Identify which cell holds the provided text, then report its (x, y) central coordinate. 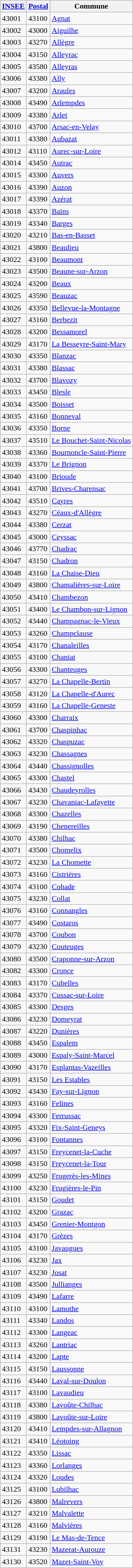
Cussac-sur-Loire (91, 995)
Le Bouchet-Saint-Nicolas (91, 440)
Costaros (91, 923)
43080 (13, 959)
43036 (13, 428)
Chomelix (91, 850)
43052 (13, 621)
Arsac-en-Velay (91, 127)
43051 (13, 609)
Langeac (91, 1333)
43040 (13, 476)
Fix-Saint-Geneys (91, 1128)
43101 (13, 1200)
43129 (13, 1538)
43038 (13, 452)
Chenereilles (91, 826)
Collat (91, 898)
Berbezit (91, 320)
43001 (13, 18)
Connangles (91, 910)
Craponne-sur-Arzon (91, 959)
43580 (38, 67)
43022 (13, 259)
Lamothe (91, 1309)
Lempdes-sur-Allagnon (91, 1429)
43032 (13, 380)
43060 (13, 717)
Bournoncle-Saint-Pierre (91, 452)
Chamalières-sur-Loire (91, 585)
43016 (13, 187)
43064 (13, 766)
43063 (13, 754)
Cerzat (91, 525)
Champagnac-le-Vieux (91, 621)
43072 (13, 862)
Blassac (91, 368)
43046 (13, 549)
43126 (13, 1501)
43061 (13, 730)
43010 (13, 127)
Chadron (91, 561)
43006 (13, 79)
Bas-en-Basset (91, 235)
Laval-sur-Doulon (91, 1381)
43106 (13, 1260)
Auvers (91, 175)
Allègre (91, 42)
43050 (13, 597)
Bains (91, 211)
Blavozy (91, 380)
43075 (13, 898)
43014 (13, 163)
43095 (13, 1128)
43084 (13, 995)
La Chapelle-Geneste (91, 705)
Lissac (91, 1453)
43074 (13, 886)
Arlempdes (91, 103)
43009 (13, 115)
43069 (13, 826)
Arlet (91, 115)
43119 (13, 1417)
Bonneval (91, 416)
43092 (13, 1091)
43002 (13, 30)
Chaniat (91, 657)
43117 (13, 1393)
Freycenet-la-Tour (91, 1164)
43056 (13, 669)
43035 (13, 416)
Alleyras (91, 67)
Grèzes (91, 1236)
43053 (13, 633)
43034 (13, 404)
43021 (13, 247)
Malvalette (91, 1514)
43079 (13, 947)
43017 (13, 199)
43020 (13, 235)
43111 (13, 1321)
43098 (13, 1164)
43124 (13, 1477)
43059 (13, 705)
43018 (13, 211)
43011 (13, 139)
Le Mas-de-Tence (91, 1538)
Esplantas-Vazeilles (91, 1067)
43078 (13, 935)
Chazelles (91, 814)
43037 (13, 440)
Mazerat-Aurouze (91, 1550)
43070 (13, 838)
Céaux-d'Allègre (91, 513)
43105 (13, 1248)
43068 (13, 814)
43055 (13, 657)
Chaspinhac (91, 730)
43093 (13, 1103)
Grenier-Montgon (91, 1224)
Beaune-sur-Arzon (91, 271)
Loudes (91, 1477)
Cohade (91, 886)
43030 (13, 356)
Laussonne (91, 1369)
Desges (91, 1007)
43099 (13, 1176)
Les Estables (91, 1079)
43130 (13, 1562)
Champclause (91, 633)
43123 (13, 1465)
Bellevue-la-Montagne (91, 308)
43029 (13, 344)
43089 (13, 1055)
Cubelles (91, 983)
43048 (13, 573)
43045 (13, 537)
Lavoûte-sur-Loire (91, 1417)
43065 (13, 778)
Domeyrat (91, 1019)
43057 (13, 681)
Léotoing (91, 1441)
43083 (13, 983)
Agnat (91, 18)
43027 (13, 320)
Cronce (91, 971)
Goudet (91, 1200)
43005 (13, 67)
43071 (13, 850)
43090 (13, 1067)
43033 (13, 392)
43116 (13, 1381)
43076 (13, 910)
43015 (13, 175)
Brives-Charensac (91, 488)
Chavaniac-Lafayette (91, 802)
Ferrussac (91, 1115)
Chaudeyrolles (91, 790)
43104 (13, 1236)
43770 (38, 549)
43118 (13, 1405)
43122 (13, 1453)
43125 (13, 1489)
Cistrières (91, 874)
Mazet-Saint-Voy (91, 1562)
Josat (91, 1272)
Malvières (91, 1526)
Blesle (91, 392)
43031 (13, 368)
43042 (13, 500)
43025 (13, 296)
43097 (13, 1152)
43023 (13, 271)
Beaumont (91, 259)
Javaugues (91, 1248)
Lafarre (91, 1296)
Dunières (91, 1031)
Azérat (91, 199)
Espalem (91, 1043)
Chanteuges (91, 669)
Barges (91, 223)
43109 (13, 1296)
43004 (13, 54)
43007 (13, 91)
La Chomette (91, 862)
Chadrac (91, 549)
Jullianges (91, 1284)
43041 (13, 488)
Chilhac (91, 838)
Aiguilhe (91, 30)
Chaspuzac (91, 742)
43049 (13, 585)
Lavoûte-Chilhac (91, 1405)
43026 (13, 308)
43003 (13, 42)
43115 (13, 1369)
43087 (13, 1031)
43103 (13, 1224)
43102 (13, 1212)
43400 (38, 609)
Le Chambon-sur-Lignon (91, 609)
43024 (13, 284)
Boisset (91, 404)
Jax (91, 1260)
43047 (13, 561)
43108 (13, 1284)
43066 (13, 790)
La Besseyre-Saint-Mary (91, 344)
43019 (13, 223)
43039 (13, 464)
43012 (13, 151)
INSEE (13, 6)
La Chapelle-Bertin (91, 681)
Grazac (91, 1212)
43250 (38, 1176)
43067 (13, 802)
Alleyrac (91, 54)
43107 (13, 1272)
Felines (91, 1103)
Fontannes (91, 1140)
43082 (13, 971)
43077 (13, 923)
43113 (13, 1345)
Beauzac (91, 296)
Cayres (91, 500)
43086 (13, 1019)
Chambezon (91, 597)
Chassignolles (91, 766)
Freycenet-la-Cuche (91, 1152)
43062 (13, 742)
Beaux (91, 284)
Fay-sur-Lignon (91, 1091)
43073 (13, 874)
Malrevers (91, 1501)
Araules (91, 91)
Frugières-le-Pin (91, 1188)
43590 (38, 296)
43131 (13, 1550)
Ceyssac (91, 537)
43054 (13, 645)
Espaly-Saint-Marcel (91, 1055)
Aurec-sur-Loire (91, 151)
Lubilhac (91, 1489)
43028 (13, 332)
Chastel (91, 778)
Charraix (91, 717)
Chassagnes (91, 754)
43008 (13, 103)
43127 (13, 1514)
Borne (91, 428)
43058 (13, 693)
Brioude (91, 476)
43114 (13, 1357)
Landos (91, 1321)
Blanzac (91, 356)
43121 (13, 1441)
Couteuges (91, 947)
Beaulieu (91, 247)
43520 (38, 1562)
Ally (91, 79)
La Chapelle-d'Aurec (91, 693)
Coubon (91, 935)
Lavaudieu (91, 1393)
43091 (13, 1079)
Lantriac (91, 1345)
43128 (13, 1526)
La Chaise-Dieu (91, 573)
Postal (38, 6)
Autrac (91, 163)
Commune (91, 6)
Chanaleilles (91, 645)
43043 (13, 513)
Aubazat (91, 139)
43220 (38, 1031)
43096 (13, 1140)
Le Brignon (91, 464)
43094 (13, 1115)
43112 (13, 1333)
Frugerès-les-Mines (91, 1176)
Lapte (91, 1357)
43085 (13, 1007)
Lorlanges (91, 1465)
43044 (13, 525)
43088 (13, 1043)
Auzon (91, 187)
Bessamorel (91, 332)
